Search for the cell housing the specified text and yield its (X, Y) center coordinate. 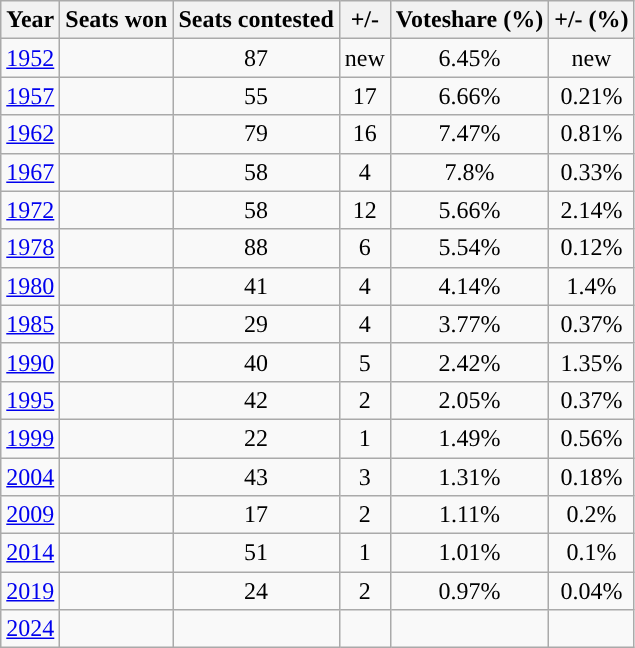
3.77% (469, 324)
Seats contested (256, 20)
0.1% (592, 553)
1967 (30, 172)
2024 (30, 629)
2.05% (469, 400)
5.66% (469, 210)
1.35% (592, 362)
+/- (364, 20)
6 (364, 248)
1.11% (469, 515)
24 (256, 591)
88 (256, 248)
1.31% (469, 477)
87 (256, 58)
0.18% (592, 477)
+/- (%) (592, 20)
0.81% (592, 134)
7.47% (469, 134)
Year (30, 20)
4.14% (469, 286)
79 (256, 134)
5 (364, 362)
1.4% (592, 286)
7.8% (469, 172)
41 (256, 286)
42 (256, 400)
0.56% (592, 438)
12 (364, 210)
1980 (30, 286)
51 (256, 553)
0.12% (592, 248)
2019 (30, 591)
40 (256, 362)
22 (256, 438)
0.04% (592, 591)
0.33% (592, 172)
1.49% (469, 438)
0.97% (469, 591)
1.01% (469, 553)
0.2% (592, 515)
1995 (30, 400)
1952 (30, 58)
3 (364, 477)
Seats won (116, 20)
1999 (30, 438)
1985 (30, 324)
1962 (30, 134)
55 (256, 96)
2.14% (592, 210)
43 (256, 477)
1978 (30, 248)
16 (364, 134)
Voteshare (%) (469, 20)
1972 (30, 210)
2004 (30, 477)
0.21% (592, 96)
5.54% (469, 248)
29 (256, 324)
1990 (30, 362)
6.66% (469, 96)
6.45% (469, 58)
2009 (30, 515)
1957 (30, 96)
2014 (30, 553)
2.42% (469, 362)
